Extract the [x, y] coordinate from the center of the cell holding the provided text.  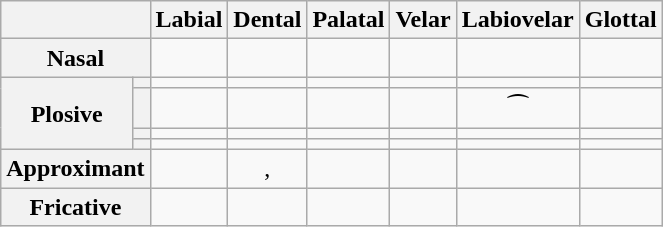
Approximant [76, 169]
Plosive [67, 114]
Palatal [348, 20]
Nasal [76, 58]
Velar [423, 20]
Dental [268, 20]
Labial [189, 20]
, [268, 169]
͡ [518, 108]
Glottal [620, 20]
Fricative [76, 207]
Labiovelar [518, 20]
